Return the [X, Y] coordinate for the center point of the cell that contains the specified text.  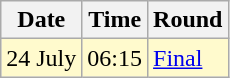
Round [188, 20]
24 July [42, 58]
Time [115, 20]
Date [42, 20]
Final [188, 58]
06:15 [115, 58]
